Locate the cell with the specified text and output its (X, Y) center coordinate. 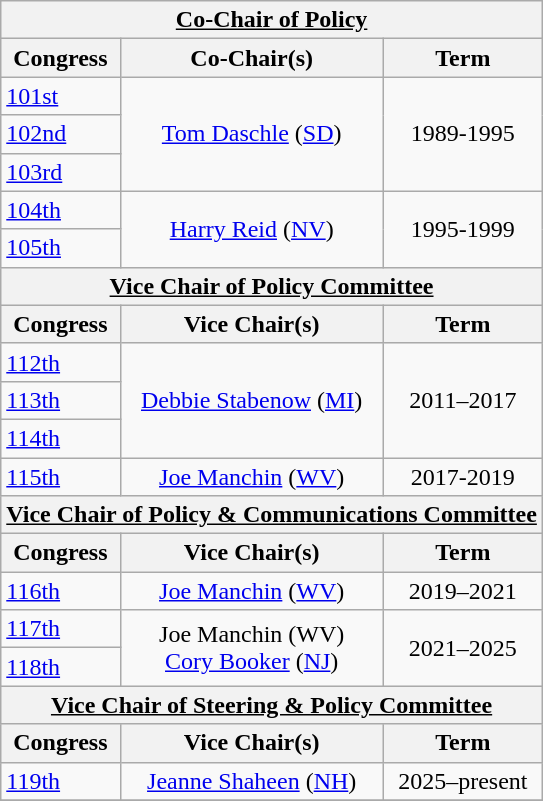
114th (60, 438)
119th (60, 781)
Joe Manchin (WV)Cory Booker (NJ) (252, 648)
104th (60, 210)
Jeanne Shaheen (NH) (252, 781)
1995-1999 (462, 229)
Tom Daschle (SD) (252, 134)
118th (60, 667)
101st (60, 96)
Co-Chair of Policy (272, 20)
102nd (60, 134)
Vice Chair of Policy & Communications Committee (272, 515)
2021–2025 (462, 648)
2019–2021 (462, 591)
2011–2017 (462, 400)
103rd (60, 172)
Co-Chair(s) (252, 58)
Debbie Stabenow (MI) (252, 400)
2017-2019 (462, 477)
2025–present (462, 781)
115th (60, 477)
116th (60, 591)
105th (60, 248)
Harry Reid (NV) (252, 229)
113th (60, 400)
117th (60, 629)
Vice Chair of Steering & Policy Committee (272, 705)
1989-1995 (462, 134)
Vice Chair of Policy Committee (272, 286)
112th (60, 362)
